Extract the [x, y] coordinate from the center of the cell holding the provided text.  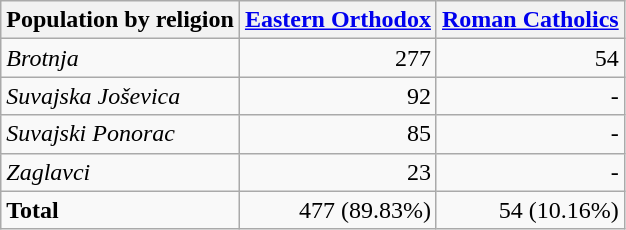
54 [530, 58]
Eastern Orthodox [338, 20]
477 (89.83%) [338, 210]
Total [120, 210]
54 (10.16%) [530, 210]
92 [338, 96]
Zaglavci [120, 172]
Population by religion [120, 20]
85 [338, 134]
Brotnja [120, 58]
Roman Catholics [530, 20]
Suvajski Ponorac [120, 134]
Suvajska Joševica [120, 96]
277 [338, 58]
23 [338, 172]
